Determine the (X, Y) coordinate at the center of the cell enclosing the given text.  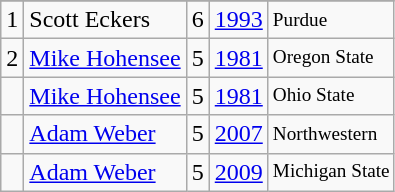
2009 (238, 172)
6 (198, 20)
2007 (238, 134)
2 (12, 58)
Scott Eckers (105, 20)
Purdue (331, 20)
Oregon State (331, 58)
Northwestern (331, 134)
1993 (238, 20)
1 (12, 20)
Michigan State (331, 172)
Ohio State (331, 96)
